Identify which cell holds the provided text, then report its [x, y] central coordinate. 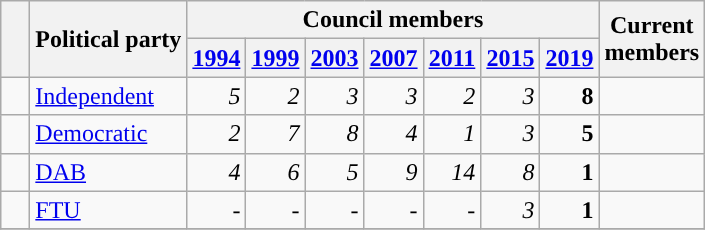
2019 [570, 58]
1999 [276, 58]
6 [276, 172]
Democratic [108, 134]
Political party [108, 39]
9 [394, 172]
14 [452, 172]
1994 [216, 58]
2003 [334, 58]
Currentmembers [652, 39]
2011 [452, 58]
Council members [393, 20]
2015 [510, 58]
FTU [108, 210]
DAB [108, 172]
7 [276, 134]
2007 [394, 58]
Independent [108, 96]
